For the text-containing cell, return its midpoint in (X, Y) coordinate format. 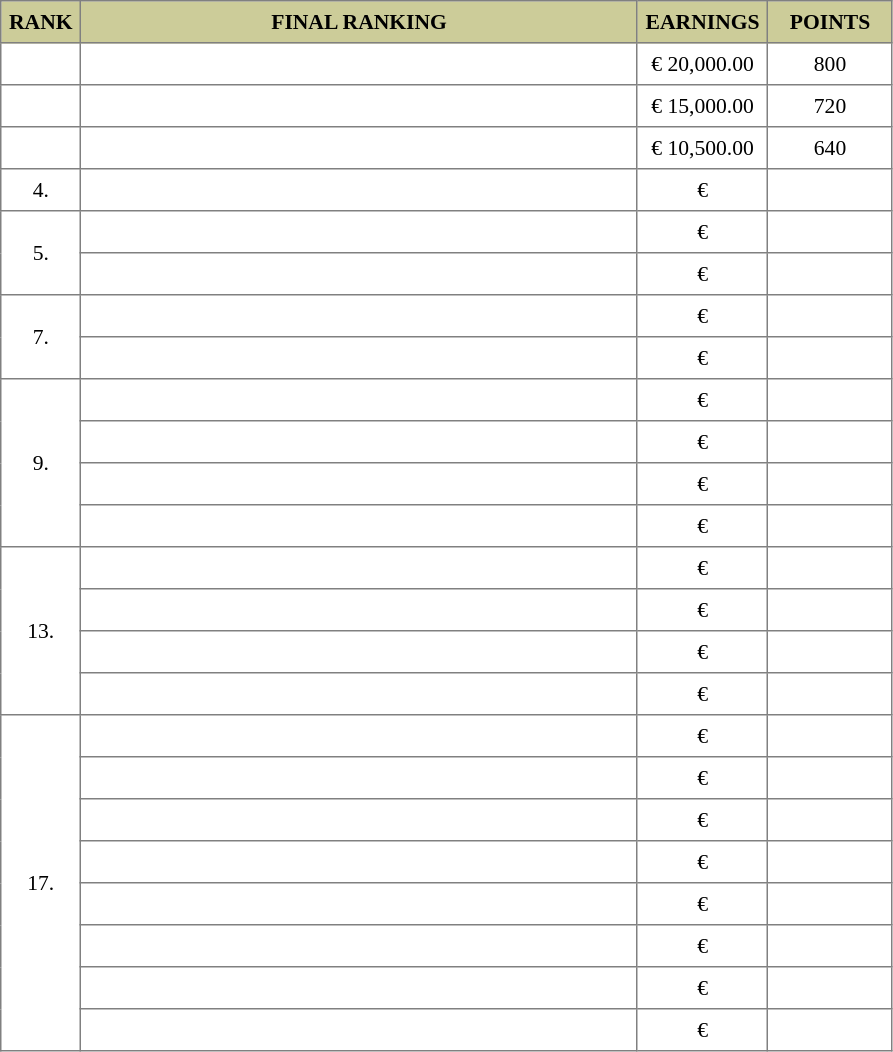
4. (41, 190)
9. (41, 463)
13. (41, 631)
5. (41, 253)
€ 15,000.00 (702, 106)
7. (41, 337)
800 (830, 64)
RANK (41, 22)
€ 10,500.00 (702, 148)
720 (830, 106)
17. (41, 883)
640 (830, 148)
€ 20,000.00 (702, 64)
FINAL RANKING (359, 22)
POINTS (830, 22)
EARNINGS (702, 22)
